Pinpoint the cell where the given text exists, returning its (X, Y) midpoint coordinate. 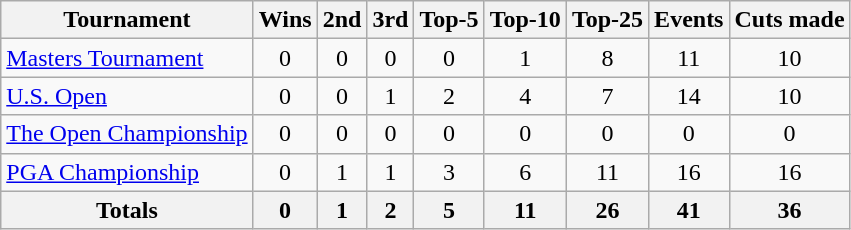
Wins (285, 20)
8 (607, 58)
4 (525, 96)
Top-5 (449, 20)
Events (689, 20)
5 (449, 210)
41 (689, 210)
Top-25 (607, 20)
14 (689, 96)
Top-10 (525, 20)
Totals (127, 210)
Masters Tournament (127, 58)
U.S. Open (127, 96)
Cuts made (790, 20)
6 (525, 172)
2nd (342, 20)
Tournament (127, 20)
3rd (390, 20)
36 (790, 210)
3 (449, 172)
7 (607, 96)
26 (607, 210)
The Open Championship (127, 134)
PGA Championship (127, 172)
